Pinpoint the cell where the given text exists, returning its [x, y] midpoint coordinate. 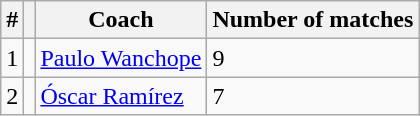
Number of matches [313, 20]
Coach [121, 20]
1 [12, 58]
# [12, 20]
7 [313, 96]
2 [12, 96]
Óscar Ramírez [121, 96]
9 [313, 58]
Paulo Wanchope [121, 58]
